Find where the given text appears and provide that cell's center as [x, y] coordinate. 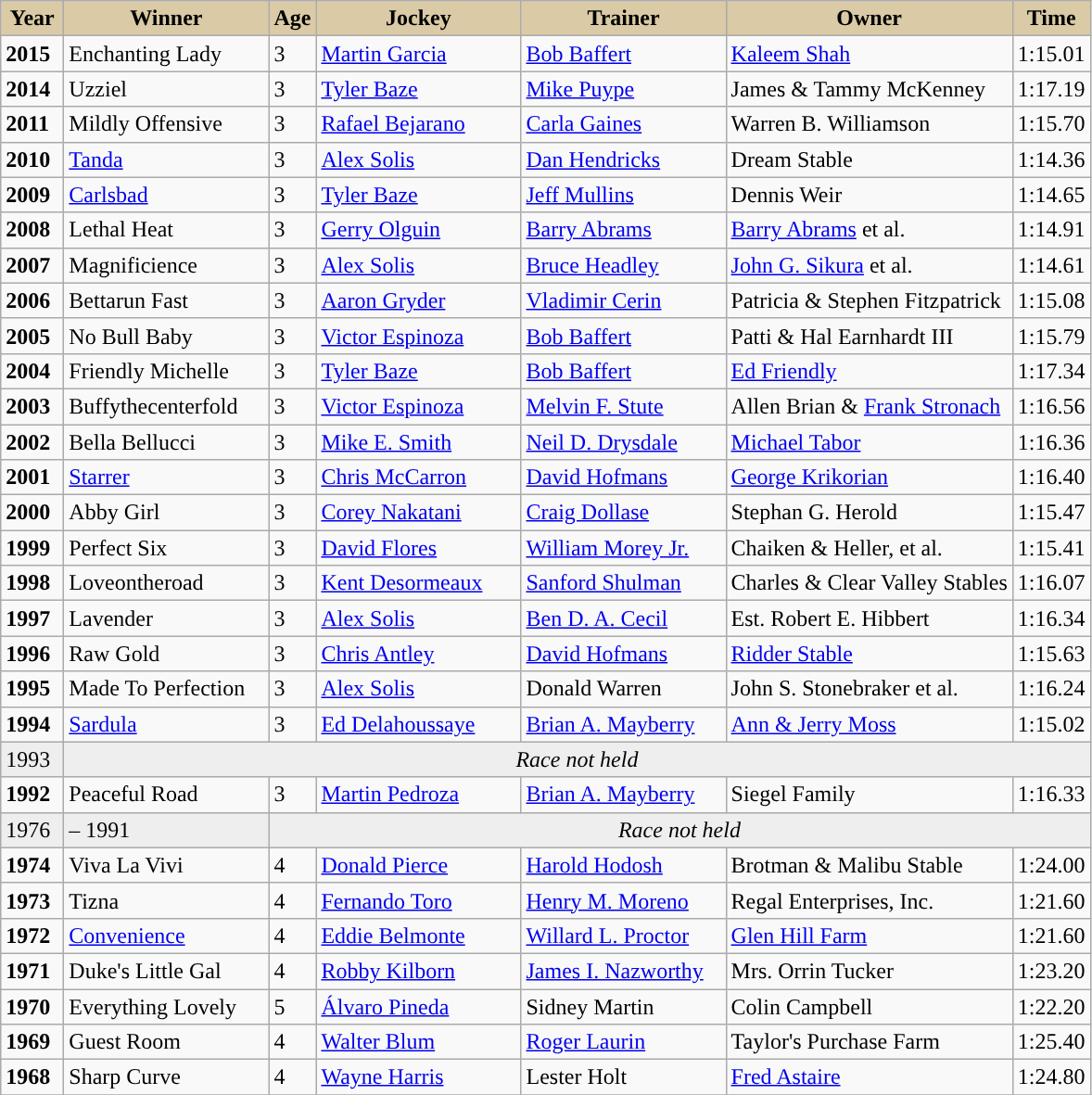
1968 [32, 1077]
Abby Girl [167, 513]
Martin Pedroza [419, 795]
2003 [32, 406]
Raw Gold [167, 654]
Kaleem Shah [870, 54]
1:16.56 [1051, 406]
Chris McCarron [419, 477]
5 [293, 1006]
1973 [32, 900]
Viva La Vivi [167, 865]
1976 [32, 830]
Rafael Bejarano [419, 124]
Warren B. Williamson [870, 124]
1:25.40 [1051, 1042]
Regal Enterprises, Inc. [870, 900]
1:16.07 [1051, 583]
Ridder Stable [870, 654]
Roger Laurin [623, 1042]
1:23.20 [1051, 971]
1972 [32, 936]
Mike Puype [623, 89]
Taylor's Purchase Farm [870, 1042]
1:16.36 [1051, 442]
Uzziel [167, 89]
1995 [32, 689]
Gerry Olguin [419, 230]
Owner [870, 19]
Michael Tabor [870, 442]
Age [293, 19]
1:24.00 [1051, 865]
Aaron Gryder [419, 300]
Perfect Six [167, 548]
2005 [32, 336]
Convenience [167, 936]
1:14.36 [1051, 159]
Wayne Harris [419, 1077]
Allen Brian & Frank Stronach [870, 406]
Álvaro Pineda [419, 1006]
2001 [32, 477]
Neil D. Drysdale [623, 442]
1998 [32, 583]
Robby Kilborn [419, 971]
Time [1051, 19]
Brotman & Malibu Stable [870, 865]
Siegel Family [870, 795]
Est. Robert E. Hibbert [870, 618]
Loveontheroad [167, 583]
Tanda [167, 159]
1:15.01 [1051, 54]
Dream Stable [870, 159]
1:16.33 [1051, 795]
Vladimir Cerin [623, 300]
Melvin F. Stute [623, 406]
George Krikorian [870, 477]
1:17.19 [1051, 89]
Ben D. A. Cecil [623, 618]
1:15.70 [1051, 124]
1:14.91 [1051, 230]
Colin Campbell [870, 1006]
1:15.79 [1051, 336]
Lethal Heat [167, 230]
Ed Friendly [870, 371]
Bella Bellucci [167, 442]
Bruce Headley [623, 265]
Dan Hendricks [623, 159]
Made To Perfection [167, 689]
Lavender [167, 618]
1:15.41 [1051, 548]
Willard L. Proctor [623, 936]
1:24.80 [1051, 1077]
Barry Abrams [623, 230]
John G. Sikura et al. [870, 265]
Walter Blum [419, 1042]
Starrer [167, 477]
Mildly Offensive [167, 124]
2007 [32, 265]
Jeff Mullins [623, 195]
Carlsbad [167, 195]
1:14.61 [1051, 265]
Henry M. Moreno [623, 900]
1996 [32, 654]
1:16.24 [1051, 689]
Sanford Shulman [623, 583]
Corey Nakatani [419, 513]
Mike E. Smith [419, 442]
Magnificience [167, 265]
1:15.47 [1051, 513]
John S. Stonebraker et al. [870, 689]
Peaceful Road [167, 795]
James I. Nazworthy [623, 971]
Fernando Toro [419, 900]
2008 [32, 230]
Trainer [623, 19]
1997 [32, 618]
1:22.20 [1051, 1006]
Stephan G. Herold [870, 513]
William Morey Jr. [623, 548]
Chris Antley [419, 654]
1:17.34 [1051, 371]
Patti & Hal Earnhardt III [870, 336]
1:15.08 [1051, 300]
Enchanting Lady [167, 54]
James & Tammy McKenney [870, 89]
Bettarun Fast [167, 300]
Duke's Little Gal [167, 971]
Ed Delahoussaye [419, 724]
1:14.65 [1051, 195]
1971 [32, 971]
Jockey [419, 19]
Kent Desormeaux [419, 583]
2009 [32, 195]
Donald Warren [623, 689]
Donald Pierce [419, 865]
Friendly Michelle [167, 371]
Martin Garcia [419, 54]
1994 [32, 724]
Year [32, 19]
Buffythecenterfold [167, 406]
1993 [32, 759]
2006 [32, 300]
Lester Holt [623, 1077]
David Flores [419, 548]
Sidney Martin [623, 1006]
1:16.40 [1051, 477]
1:15.02 [1051, 724]
Eddie Belmonte [419, 936]
Craig Dollase [623, 513]
1999 [32, 548]
2011 [32, 124]
Charles & Clear Valley Stables [870, 583]
Sharp Curve [167, 1077]
– 1991 [167, 830]
1:16.34 [1051, 618]
Ann & Jerry Moss [870, 724]
2000 [32, 513]
Everything Lovely [167, 1006]
1992 [32, 795]
Fred Astaire [870, 1077]
1969 [32, 1042]
Harold Hodosh [623, 865]
2010 [32, 159]
Carla Gaines [623, 124]
Tizna [167, 900]
Chaiken & Heller, et al. [870, 548]
Winner [167, 19]
Dennis Weir [870, 195]
1:15.63 [1051, 654]
2015 [32, 54]
1974 [32, 865]
Barry Abrams et al. [870, 230]
No Bull Baby [167, 336]
Guest Room [167, 1042]
Mrs. Orrin Tucker [870, 971]
2014 [32, 89]
Glen Hill Farm [870, 936]
1970 [32, 1006]
Patricia & Stephen Fitzpatrick [870, 300]
2002 [32, 442]
2004 [32, 371]
Sardula [167, 724]
